From the cell containing the given text, extract its center point as [x, y] coordinate. 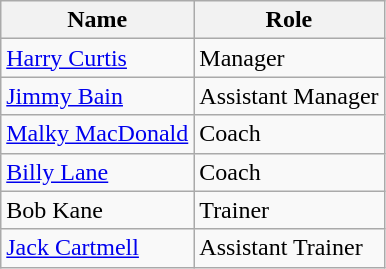
Assistant Trainer [289, 248]
Assistant Manager [289, 96]
Role [289, 20]
Harry Curtis [98, 58]
Trainer [289, 210]
Jimmy Bain [98, 96]
Billy Lane [98, 172]
Bob Kane [98, 210]
Malky MacDonald [98, 134]
Jack Cartmell [98, 248]
Name [98, 20]
Manager [289, 58]
